Return the [x, y] coordinate for the center point of the cell that contains the specified text.  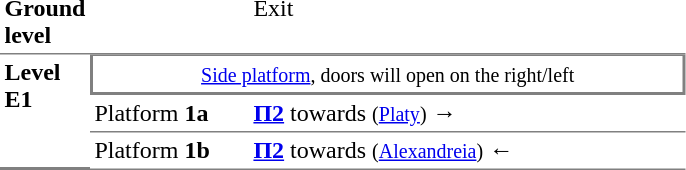
Π2 towards (Platy) → [467, 114]
Π2 towards (Alexandreia) ← [467, 151]
Side platform, doors will open on the right/left [388, 74]
LevelΕ1 [45, 112]
Platform 1a [170, 114]
Platform 1b [170, 151]
